Scan for the cell matching the given text and deliver its [x, y] coordinate at center. 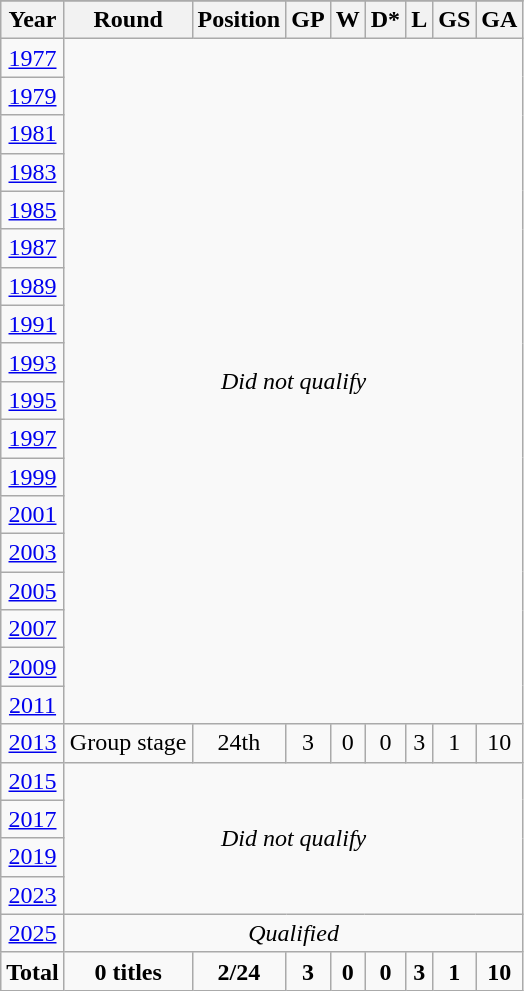
Group stage [128, 743]
1985 [33, 210]
1989 [33, 286]
2013 [33, 743]
GP [308, 20]
Round [128, 20]
GA [500, 20]
D* [385, 20]
2005 [33, 591]
2009 [33, 667]
Total [33, 971]
2001 [33, 515]
1997 [33, 438]
1999 [33, 477]
1995 [33, 400]
1981 [33, 134]
Qualified [294, 933]
1979 [33, 96]
2015 [33, 781]
2/24 [239, 971]
2019 [33, 857]
0 titles [128, 971]
1991 [33, 324]
L [420, 20]
Position [239, 20]
2003 [33, 553]
24th [239, 743]
1993 [33, 362]
1983 [33, 172]
2025 [33, 933]
Year [33, 20]
2017 [33, 819]
2007 [33, 629]
1977 [33, 58]
1987 [33, 248]
GS [454, 20]
2011 [33, 705]
W [348, 20]
2023 [33, 895]
